Detect which cell encompasses the target text, then output its [X, Y] center coordinate. 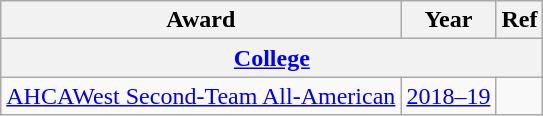
College [272, 58]
Year [448, 20]
AHCAWest Second-Team All-American [201, 96]
Award [201, 20]
Ref [520, 20]
2018–19 [448, 96]
